Search for the cell housing the specified text and yield its (x, y) center coordinate. 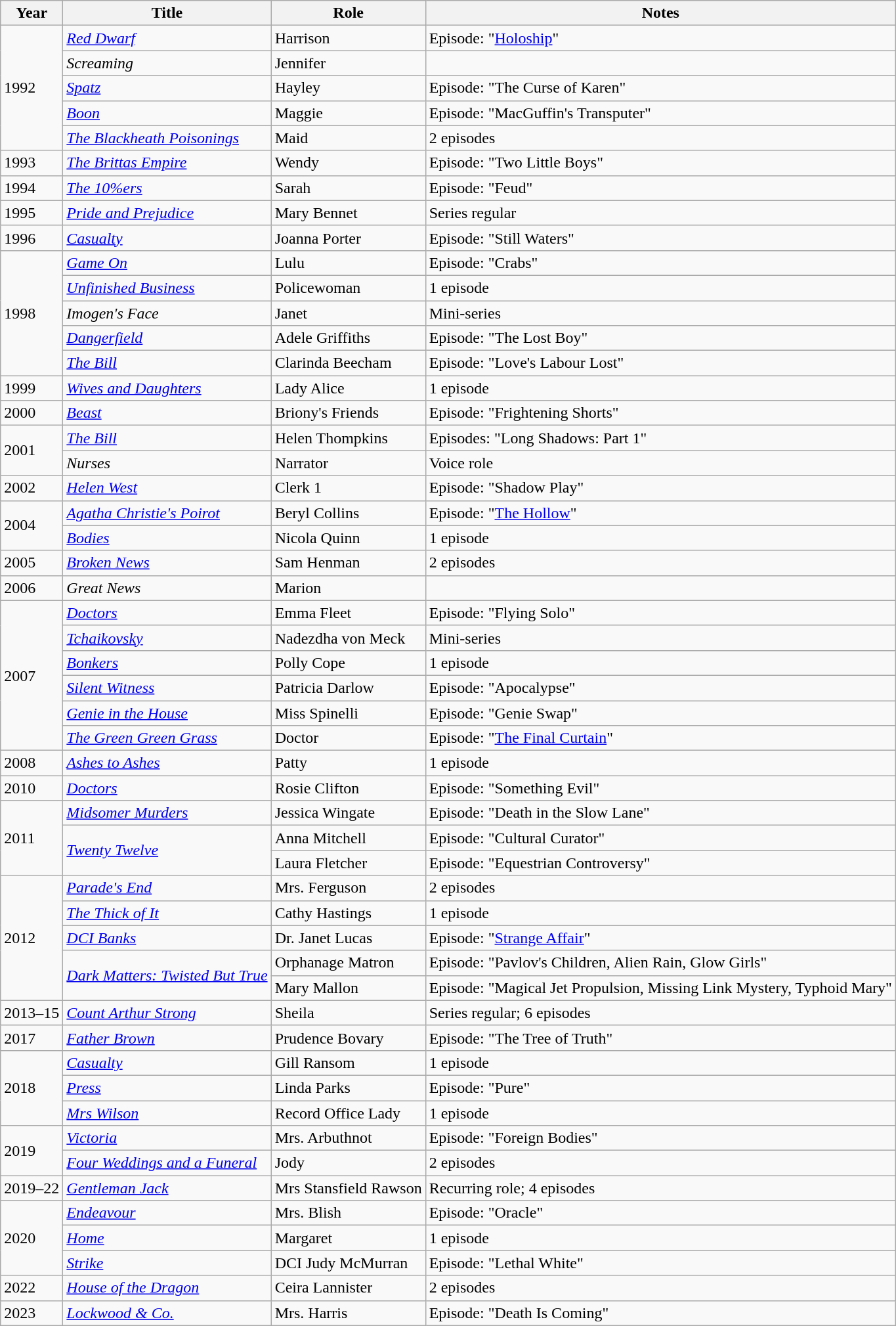
Notes (660, 13)
Home (167, 1238)
Episode: "Crabs" (660, 263)
Episode: "Love's Labour Lost" (660, 363)
2022 (32, 1288)
Record Office Lady (348, 1113)
2012 (32, 938)
Adele Griffiths (348, 338)
Nicola Quinn (348, 538)
1994 (32, 188)
Mrs Stansfield Rawson (348, 1188)
2000 (32, 413)
Episode: "Flying Solo" (660, 613)
2001 (32, 451)
Twenty Twelve (167, 851)
Episode: "Still Waters" (660, 238)
Episode: "Foreign Bodies" (660, 1138)
Patricia Darlow (348, 688)
Episode: "MacGuffin's Transputer" (660, 113)
Nurses (167, 463)
Jennifer (348, 63)
Series regular (660, 213)
2019–22 (32, 1188)
Ceira Lannister (348, 1288)
The Brittas Empire (167, 163)
Year (32, 13)
Mrs Wilson (167, 1113)
Dark Matters: Twisted But True (167, 975)
Sam Henman (348, 563)
Janet (348, 313)
Cathy Hastings (348, 913)
Episode: "Death in the Slow Lane" (660, 813)
Recurring role; 4 episodes (660, 1188)
Episode: "The Hollow" (660, 513)
Sarah (348, 188)
Broken News (167, 563)
Clerk 1 (348, 488)
2013–15 (32, 1013)
Title (167, 13)
2004 (32, 525)
2008 (32, 763)
Mrs. Blish (348, 1213)
Episode: "The Tree of Truth" (660, 1038)
Episode: "Lethal White" (660, 1263)
Lockwood & Co. (167, 1313)
Jody (348, 1163)
1992 (32, 88)
Episode: "Apocalypse" (660, 688)
Laura Fletcher (348, 863)
Jessica Wingate (348, 813)
Maid (348, 138)
Bodies (167, 538)
Midsomer Murders (167, 813)
Series regular; 6 episodes (660, 1013)
Briony's Friends (348, 413)
Miss Spinelli (348, 713)
Episode: "The Final Curtain" (660, 738)
Genie in the House (167, 713)
Parade's End (167, 888)
Wendy (348, 163)
2005 (32, 563)
Hayley (348, 88)
Doctor (348, 738)
Episode: "Pure" (660, 1088)
Rosie Clifton (348, 788)
2018 (32, 1088)
Four Weddings and a Funeral (167, 1163)
Mary Bennet (348, 213)
Mrs. Harris (348, 1313)
Beast (167, 413)
Narrator (348, 463)
Boon (167, 113)
Unfinished Business (167, 288)
Policewoman (348, 288)
The Green Green Grass (167, 738)
Voice role (660, 463)
Endeavour (167, 1213)
House of the Dragon (167, 1288)
1993 (32, 163)
Orphanage Matron (348, 963)
Episode: "The Curse of Karen" (660, 88)
Count Arthur Strong (167, 1013)
Episode: "Shadow Play" (660, 488)
Episode: "Feud" (660, 188)
Episode: "Strange Affair" (660, 938)
Father Brown (167, 1038)
Red Dwarf (167, 38)
Clarinda Beecham (348, 363)
2020 (32, 1238)
Episode: "Cultural Curator" (660, 838)
Agatha Christie's Poirot (167, 513)
1996 (32, 238)
Gill Ransom (348, 1063)
Episode: "Equestrian Controversy" (660, 863)
2006 (32, 588)
Bonkers (167, 663)
Joanna Porter (348, 238)
Mrs. Arbuthnot (348, 1138)
Episode: "Frightening Shorts" (660, 413)
Sheila (348, 1013)
Anna Mitchell (348, 838)
Episode: "Magical Jet Propulsion, Missing Link Mystery, Typhoid Mary" (660, 988)
Linda Parks (348, 1088)
Mrs. Ferguson (348, 888)
Harrison (348, 38)
Episode: "Holoship" (660, 38)
Strike (167, 1263)
Episode: "Something Evil" (660, 788)
Marion (348, 588)
Episodes: "Long Shadows: Part 1" (660, 438)
Lady Alice (348, 388)
2007 (32, 675)
Dr. Janet Lucas (348, 938)
Spatz (167, 88)
The Blackheath Poisonings (167, 138)
The Thick of It (167, 913)
Polly Cope (348, 663)
Pride and Prejudice (167, 213)
Prudence Bovary (348, 1038)
2017 (32, 1038)
Episode: "Death Is Coming" (660, 1313)
Dangerfield (167, 338)
Margaret (348, 1238)
Maggie (348, 113)
Screaming (167, 63)
Episode: "Pavlov's Children, Alien Rain, Glow Girls" (660, 963)
DCI Judy McMurran (348, 1263)
2019 (32, 1151)
Imogen's Face (167, 313)
Helen West (167, 488)
2002 (32, 488)
Episode: "Genie Swap" (660, 713)
Episode: "Oracle" (660, 1213)
Game On (167, 263)
1995 (32, 213)
2010 (32, 788)
Nadezdha von Meck (348, 638)
Ashes to Ashes (167, 763)
2023 (32, 1313)
Tchaikovsky (167, 638)
Episode: "The Lost Boy" (660, 338)
Role (348, 13)
2011 (32, 838)
Beryl Collins (348, 513)
Gentleman Jack (167, 1188)
DCI Banks (167, 938)
Great News (167, 588)
1999 (32, 388)
The 10%ers (167, 188)
Victoria (167, 1138)
1998 (32, 313)
Emma Fleet (348, 613)
Wives and Daughters (167, 388)
Episode: "Two Little Boys" (660, 163)
Helen Thompkins (348, 438)
Lulu (348, 263)
Silent Witness (167, 688)
Press (167, 1088)
Patty (348, 763)
Mary Mallon (348, 988)
